Search for the cell housing the specified text and yield its [x, y] center coordinate. 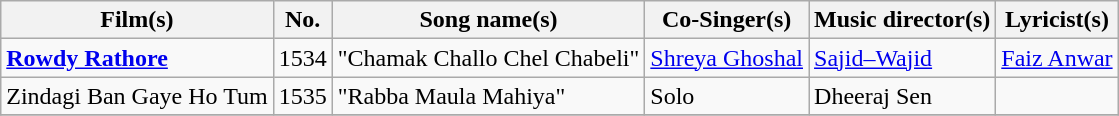
Lyricist(s) [1057, 20]
Zindagi Ban Gaye Ho Tum [137, 96]
Rowdy Rathore [137, 58]
"Rabba Maula Mahiya" [488, 96]
Film(s) [137, 20]
Dheeraj Sen [902, 96]
Song name(s) [488, 20]
Sajid–Wajid [902, 58]
"Chamak Challo Chel Chabeli" [488, 58]
1535 [302, 96]
Co-Singer(s) [727, 20]
1534 [302, 58]
Shreya Ghoshal [727, 58]
No. [302, 20]
Solo [727, 96]
Music director(s) [902, 20]
Faiz Anwar [1057, 58]
